From the cell containing the given text, extract its center point as [X, Y] coordinate. 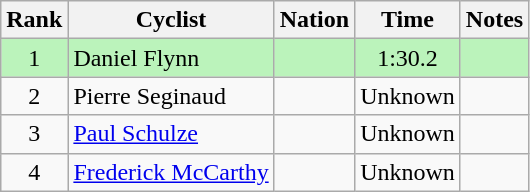
Daniel Flynn [171, 58]
Time [408, 20]
Nation [314, 20]
Pierre Seginaud [171, 96]
2 [34, 96]
Notes [494, 20]
Frederick McCarthy [171, 172]
4 [34, 172]
1:30.2 [408, 58]
1 [34, 58]
3 [34, 134]
Paul Schulze [171, 134]
Cyclist [171, 20]
Rank [34, 20]
